For the text-containing cell, return its midpoint in (x, y) coordinate format. 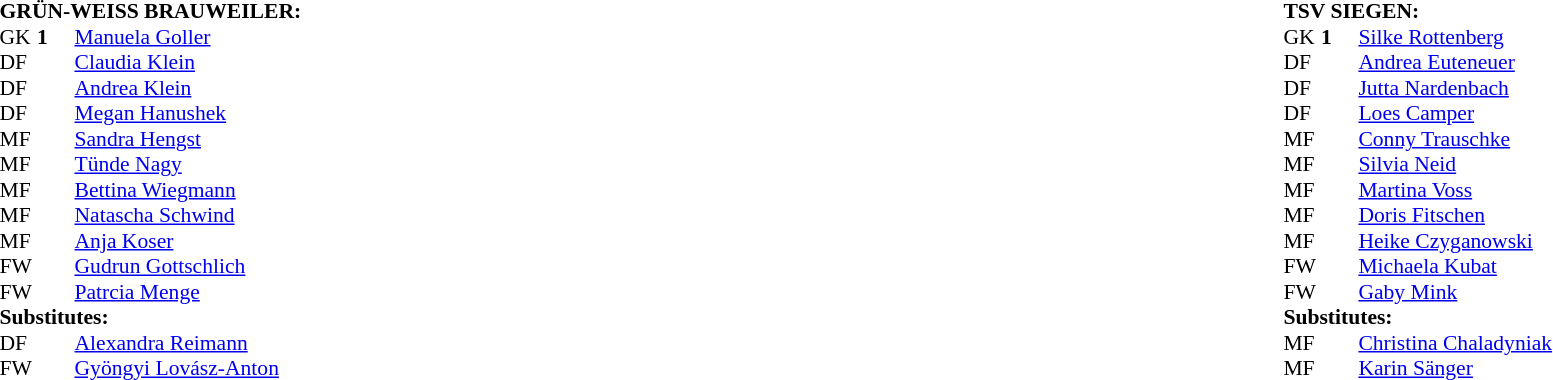
Heike Czyganowski (1455, 241)
Alexandra Reimann (188, 343)
Conny Trauschke (1455, 139)
Silke Rottenberg (1455, 37)
Manuela Goller (188, 37)
Natascha Schwind (188, 215)
Loes Camper (1455, 113)
Gaby Mink (1455, 292)
Doris Fitschen (1455, 215)
Bettina Wiegmann (188, 190)
Andrea Klein (188, 88)
Gudrun Gottschlich (188, 267)
Jutta Nardenbach (1455, 88)
Silvia Neid (1455, 165)
Tünde Nagy (188, 165)
Patrcia Menge (188, 292)
Christina Chaladyniak (1455, 343)
Martina Voss (1455, 190)
Megan Hanushek (188, 113)
Sandra Hengst (188, 139)
Anja Koser (188, 241)
Andrea Euteneuer (1455, 63)
Michaela Kubat (1455, 267)
Claudia Klein (188, 63)
